Extract the (x, y) coordinate from the center of the cell holding the provided text.  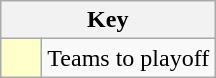
Teams to playoff (128, 58)
Key (108, 20)
